For the text-containing cell, return its midpoint in [x, y] coordinate format. 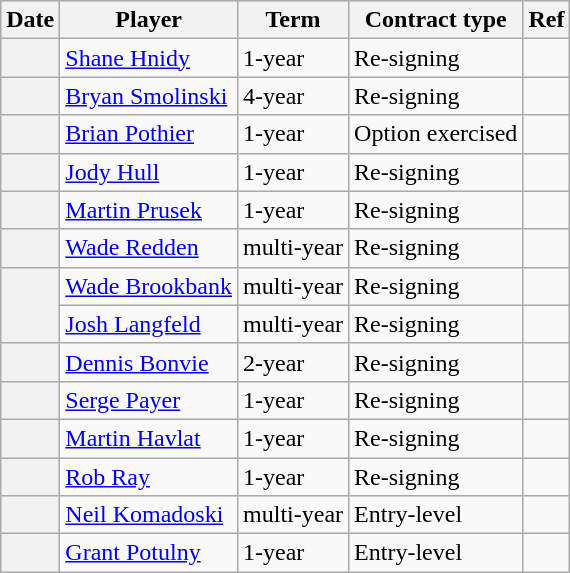
Ref [546, 20]
Neil Komadoski [149, 515]
Bryan Smolinski [149, 96]
Contract type [436, 20]
Serge Payer [149, 400]
2-year [294, 362]
Date [30, 20]
Dennis Bonvie [149, 362]
4-year [294, 96]
Term [294, 20]
Wade Redden [149, 248]
Josh Langfeld [149, 324]
Shane Hnidy [149, 58]
Player [149, 20]
Option exercised [436, 134]
Jody Hull [149, 172]
Martin Prusek [149, 210]
Brian Pothier [149, 134]
Martin Havlat [149, 438]
Grant Potulny [149, 553]
Wade Brookbank [149, 286]
Rob Ray [149, 477]
